For the text-containing cell, return its midpoint in (X, Y) coordinate format. 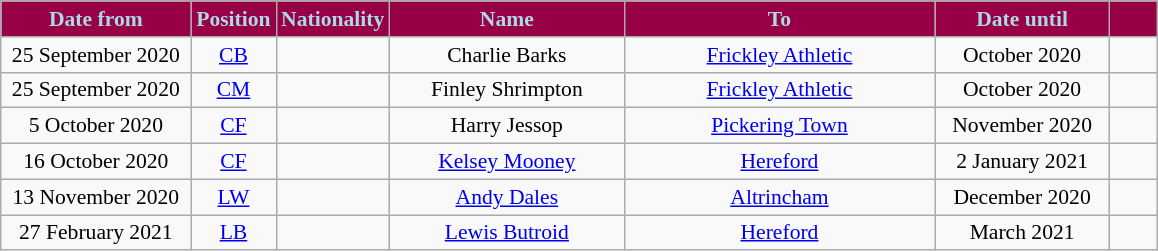
27 February 2021 (96, 233)
LW (234, 197)
16 October 2020 (96, 162)
December 2020 (1022, 197)
November 2020 (1022, 126)
Position (234, 19)
Name (506, 19)
Altrincham (779, 197)
Date from (96, 19)
Charlie Barks (506, 55)
Harry Jessop (506, 126)
Nationality (332, 19)
2 January 2021 (1022, 162)
March 2021 (1022, 233)
CM (234, 90)
5 October 2020 (96, 126)
Kelsey Mooney (506, 162)
Date until (1022, 19)
Pickering Town (779, 126)
LB (234, 233)
Lewis Butroid (506, 233)
To (779, 19)
Andy Dales (506, 197)
CB (234, 55)
Finley Shrimpton (506, 90)
13 November 2020 (96, 197)
